Determine the (x, y) coordinate at the center of the cell enclosing the given text.  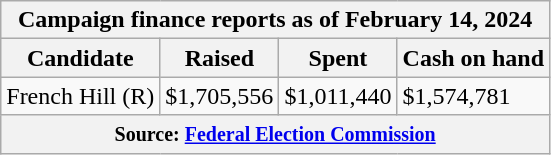
Raised (220, 58)
$1,705,556 (220, 96)
$1,574,781 (473, 96)
Campaign finance reports as of February 14, 2024 (276, 20)
Candidate (80, 58)
Source: Federal Election Commission (276, 134)
$1,011,440 (338, 96)
French Hill (R) (80, 96)
Cash on hand (473, 58)
Spent (338, 58)
